Pinpoint the cell where the given text exists, returning its (x, y) midpoint coordinate. 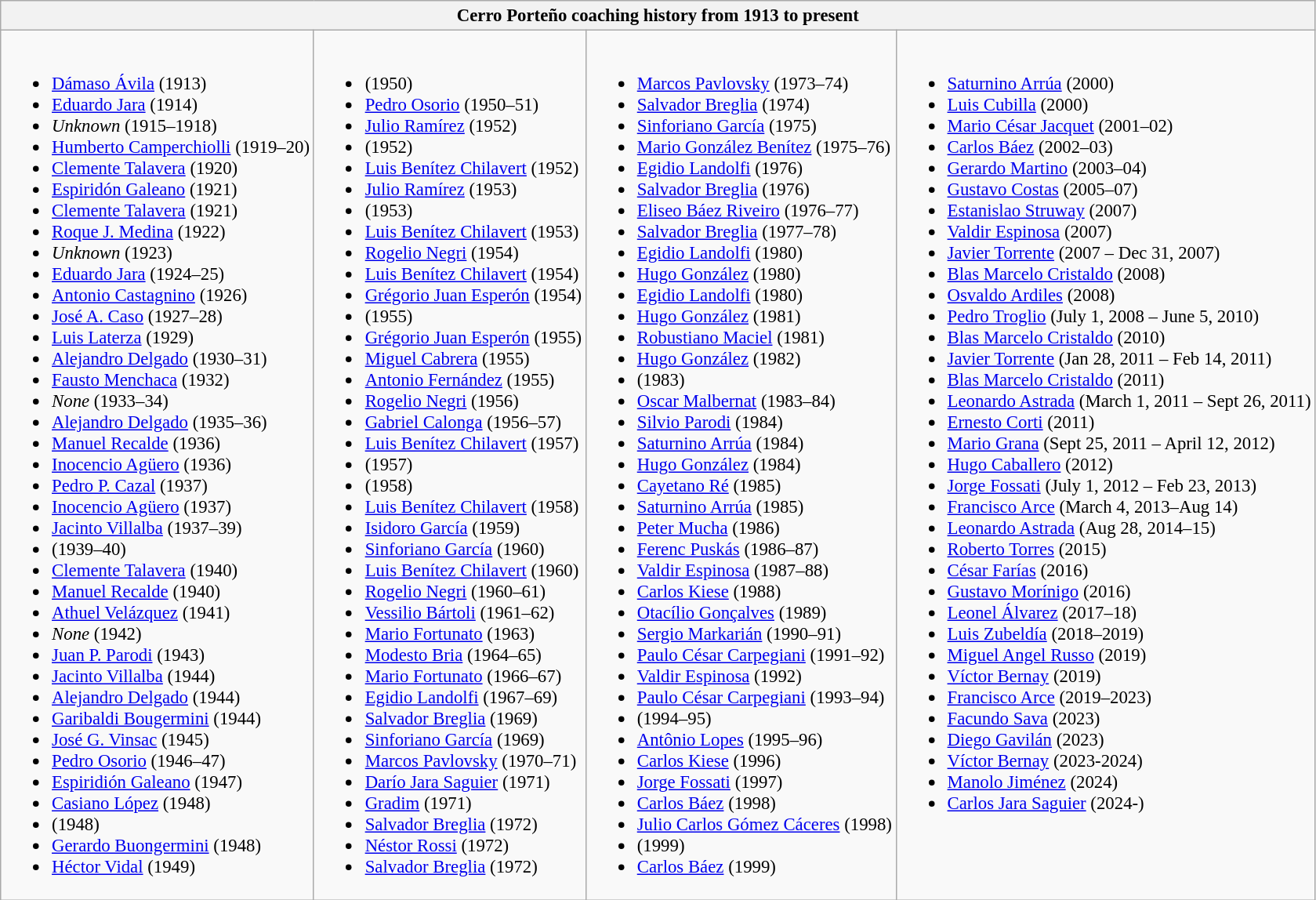
Cerro Porteño coaching history from 1913 to present (658, 16)
